For the text-containing cell, return its midpoint in [X, Y] coordinate format. 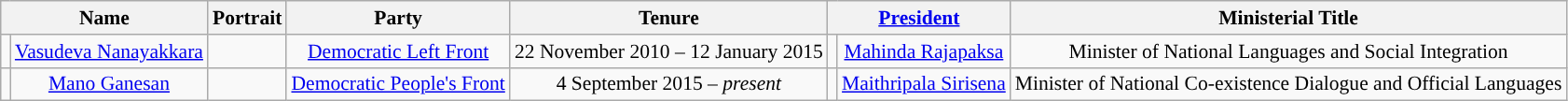
Maithripala Sirisena [924, 84]
Name [104, 18]
Democratic People's Front [397, 84]
Party [397, 18]
Democratic Left Front [397, 51]
Vasudeva Nanayakkara [109, 51]
22 November 2010 – 12 January 2015 [669, 51]
Tenure [669, 18]
Minister of National Co-existence Dialogue and Official Languages [1288, 84]
4 September 2015 – present [669, 84]
Mahinda Rajapaksa [924, 51]
Minister of National Languages and Social Integration [1288, 51]
Mano Ganesan [109, 84]
Ministerial Title [1288, 18]
President [919, 18]
Portrait [247, 18]
